Capture the cell that displays the provided text and extract its [X, Y] central coordinate. 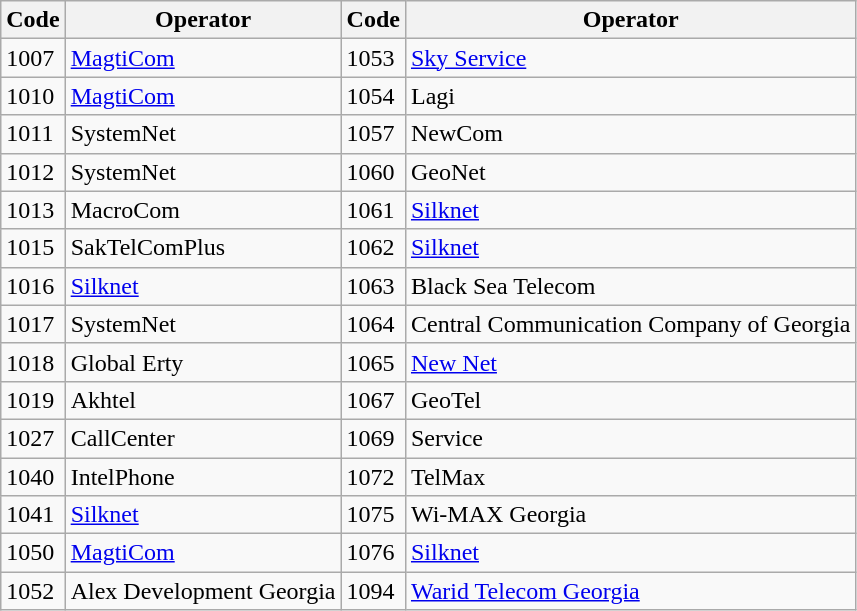
1011 [33, 134]
1052 [33, 591]
1069 [373, 438]
1063 [373, 286]
1057 [373, 134]
IntelPhone [203, 477]
CallCenter [203, 438]
Akhtel [203, 400]
1012 [33, 172]
1054 [373, 96]
1075 [373, 515]
1064 [373, 324]
1053 [373, 58]
1065 [373, 362]
Alex Development Georgia [203, 591]
1018 [33, 362]
Warid Telecom Georgia [630, 591]
Global Erty [203, 362]
1072 [373, 477]
1060 [373, 172]
1062 [373, 248]
1019 [33, 400]
Black Sea Telecom [630, 286]
GeoNet [630, 172]
Wi-MAX Georgia [630, 515]
1094 [373, 591]
Central Communication Company of Georgia [630, 324]
1027 [33, 438]
1040 [33, 477]
1061 [373, 210]
MacroCom [203, 210]
1076 [373, 553]
1050 [33, 553]
1007 [33, 58]
New Net [630, 362]
1041 [33, 515]
TelMax [630, 477]
Service [630, 438]
GeoTel [630, 400]
1013 [33, 210]
Lagi [630, 96]
1017 [33, 324]
1067 [373, 400]
Sky Service [630, 58]
1010 [33, 96]
1015 [33, 248]
SakTelComPlus [203, 248]
NewCom [630, 134]
1016 [33, 286]
